Extract the [X, Y] coordinate from the center of the cell holding the provided text.  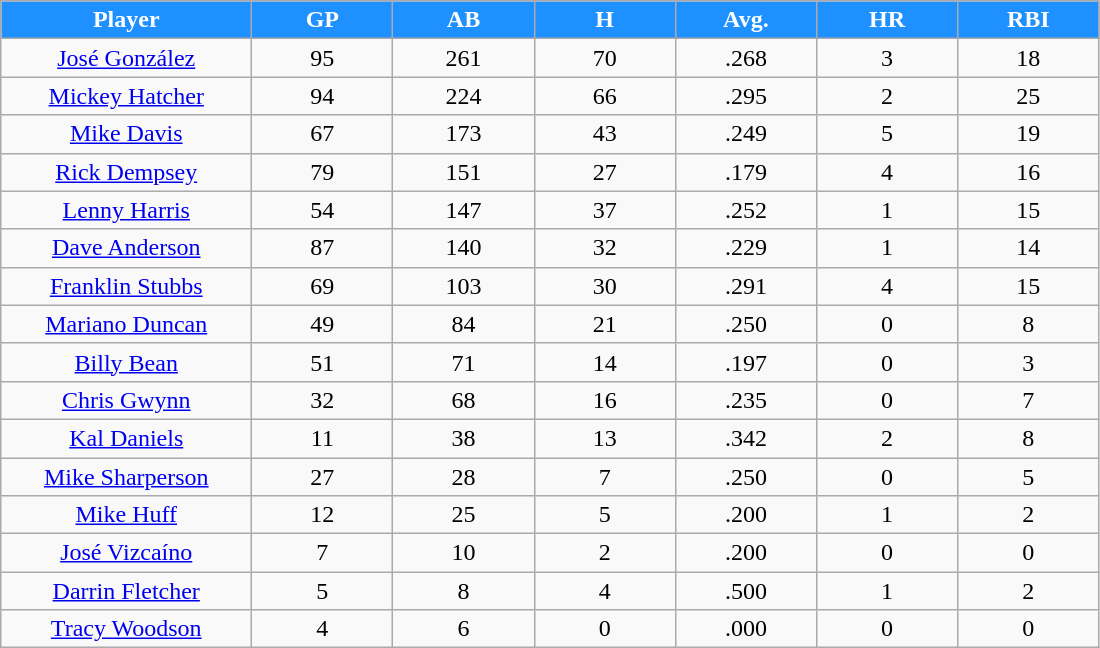
Mike Davis [126, 134]
Player [126, 20]
Mike Sharperson [126, 477]
.252 [746, 210]
19 [1028, 134]
.268 [746, 58]
67 [322, 134]
11 [322, 438]
66 [604, 96]
RBI [1028, 20]
Tracy Woodson [126, 629]
Lenny Harris [126, 210]
Kal Daniels [126, 438]
71 [464, 362]
30 [604, 286]
28 [464, 477]
10 [464, 553]
Chris Gwynn [126, 400]
.235 [746, 400]
Dave Anderson [126, 248]
.291 [746, 286]
.229 [746, 248]
HR [886, 20]
173 [464, 134]
261 [464, 58]
51 [322, 362]
95 [322, 58]
224 [464, 96]
Avg. [746, 20]
18 [1028, 58]
.249 [746, 134]
103 [464, 286]
43 [604, 134]
49 [322, 324]
37 [604, 210]
84 [464, 324]
79 [322, 172]
AB [464, 20]
12 [322, 515]
13 [604, 438]
151 [464, 172]
.197 [746, 362]
69 [322, 286]
José González [126, 58]
José Vizcaíno [126, 553]
94 [322, 96]
.179 [746, 172]
54 [322, 210]
6 [464, 629]
21 [604, 324]
147 [464, 210]
.295 [746, 96]
Darrin Fletcher [126, 591]
Mariano Duncan [126, 324]
70 [604, 58]
Rick Dempsey [126, 172]
Franklin Stubbs [126, 286]
GP [322, 20]
.500 [746, 591]
.342 [746, 438]
38 [464, 438]
Mike Huff [126, 515]
Billy Bean [126, 362]
140 [464, 248]
Mickey Hatcher [126, 96]
.000 [746, 629]
68 [464, 400]
H [604, 20]
87 [322, 248]
